Determine the (X, Y) coordinate at the center of the cell enclosing the given text.  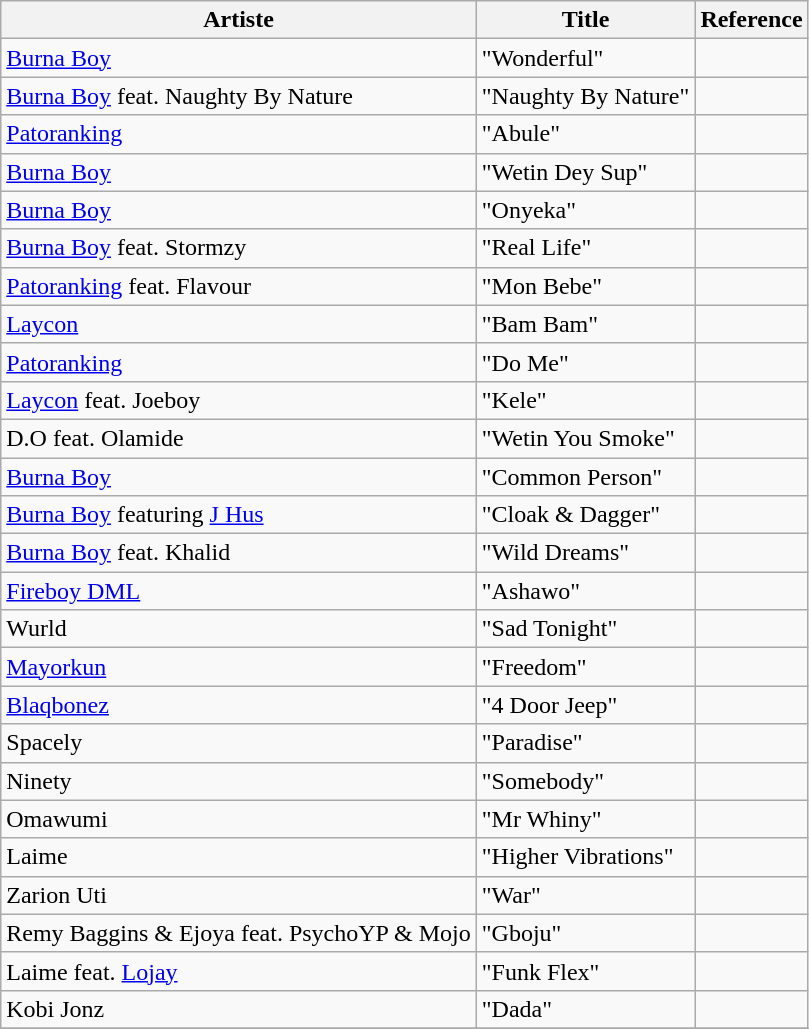
Patoranking feat. Flavour (238, 286)
"Wetin You Smoke" (586, 438)
"Wonderful" (586, 58)
Mayorkun (238, 667)
"War" (586, 895)
Blaqbonez (238, 705)
"Onyeka" (586, 210)
"Common Person" (586, 477)
Remy Baggins & Ejoya feat. PsychoYP & Mojo (238, 933)
Omawumi (238, 819)
"Kele" (586, 400)
Ninety (238, 781)
"Mr Whiny" (586, 819)
Wurld (238, 629)
"Mon Bebe" (586, 286)
Laycon feat. Joeboy (238, 400)
Laycon (238, 324)
"Wild Dreams" (586, 553)
"4 Door Jeep" (586, 705)
"Somebody" (586, 781)
Burna Boy feat. Naughty By Nature (238, 96)
Reference (752, 20)
"Do Me" (586, 362)
"Abule" (586, 134)
Burna Boy feat. Khalid (238, 553)
"Wetin Dey Sup" (586, 172)
Kobi Jonz (238, 1009)
"Higher Vibrations" (586, 857)
"Sad Tonight" (586, 629)
"Dada" (586, 1009)
Title (586, 20)
"Gboju" (586, 933)
Burna Boy feat. Stormzy (238, 248)
"Real Life" (586, 248)
"Ashawo" (586, 591)
"Naughty By Nature" (586, 96)
"Cloak & Dagger" (586, 515)
Spacely (238, 743)
Fireboy DML (238, 591)
D.O feat. Olamide (238, 438)
"Freedom" (586, 667)
Zarion Uti (238, 895)
"Funk Flex" (586, 971)
Laime (238, 857)
"Bam Bam" (586, 324)
"Paradise" (586, 743)
Burna Boy featuring J Hus (238, 515)
Artiste (238, 20)
Laime feat. Lojay (238, 971)
